From the cell containing the given text, extract its center point as (x, y) coordinate. 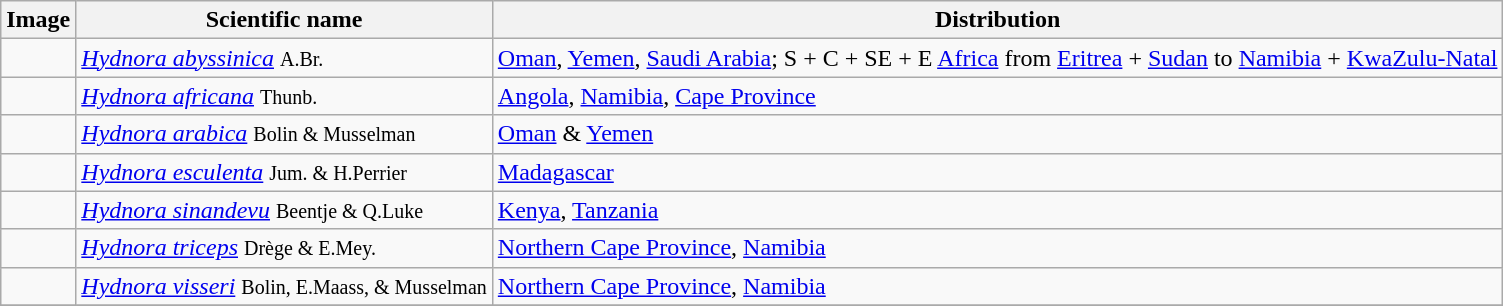
Oman, Yemen, Saudi Arabia; S + C + SE + E Africa from Eritrea + Sudan to Namibia + KwaZulu-Natal (998, 58)
Madagascar (998, 172)
Kenya, Tanzania (998, 210)
Hydnora africana Thunb. (284, 96)
Angola, Namibia, Cape Province (998, 96)
Hydnora sinandevu Beentje & Q.Luke (284, 210)
Hydnora triceps Drège & E.Mey. (284, 248)
Oman & Yemen (998, 134)
Image (38, 20)
Hydnora esculenta Jum. & H.Perrier (284, 172)
Hydnora visseri Bolin, E.Maass, & Musselman (284, 286)
Hydnora abyssinica A.Br. (284, 58)
Hydnora arabica Bolin & Musselman (284, 134)
Scientific name (284, 20)
Distribution (998, 20)
